Provide the [x, y] coordinate of the cell's center where the given text is located.  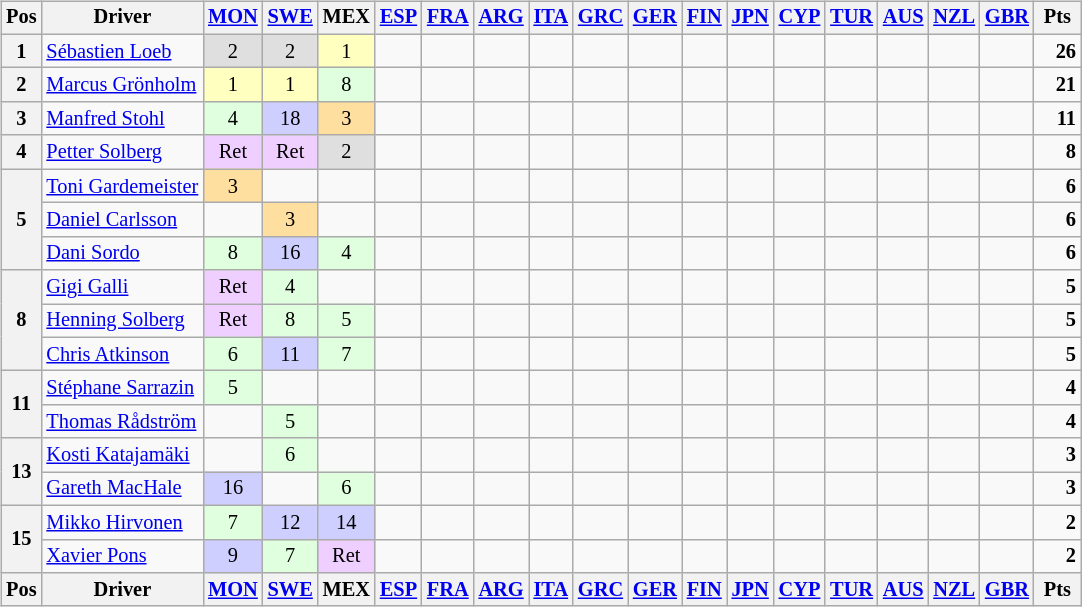
Mikko Hirvonen [122, 522]
Dani Sordo [122, 253]
Xavier Pons [122, 556]
18 [290, 119]
12 [290, 522]
Stéphane Sarrazin [122, 388]
Gareth MacHale [122, 489]
15 [21, 538]
21 [1058, 85]
9 [233, 556]
Kosti Katajamäki [122, 455]
Thomas Rådström [122, 422]
26 [1058, 51]
Daniel Carlsson [122, 220]
Manfred Stohl [122, 119]
Toni Gardemeister [122, 186]
Sébastien Loeb [122, 51]
Henning Solberg [122, 321]
Gigi Galli [122, 287]
Chris Atkinson [122, 354]
13 [21, 472]
14 [346, 522]
Petter Solberg [122, 152]
Marcus Grönholm [122, 85]
